Capture the cell that displays the provided text and extract its [x, y] central coordinate. 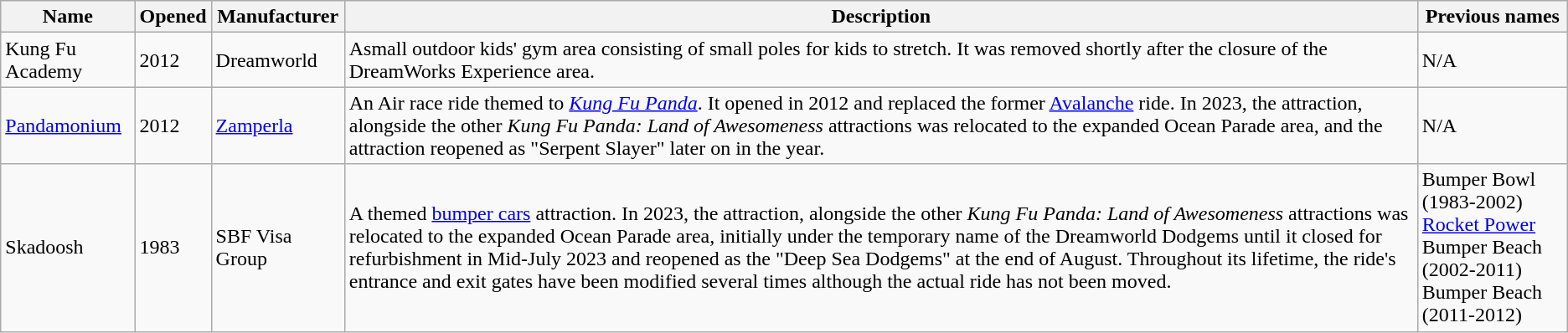
Kung Fu Academy [68, 60]
Dreamworld [278, 60]
Bumper Bowl (1983-2002)Rocket Power Bumper Beach (2002-2011)Bumper Beach (2011-2012) [1493, 248]
1983 [173, 248]
Name [68, 17]
Zamperla [278, 126]
Previous names [1493, 17]
Skadoosh [68, 248]
Manufacturer [278, 17]
Pandamonium [68, 126]
Opened [173, 17]
Description [881, 17]
SBF Visa Group [278, 248]
